Pinpoint the cell where the given text exists, returning its (X, Y) midpoint coordinate. 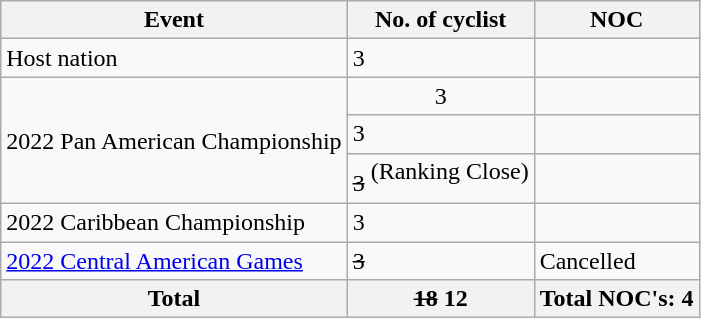
NOC (616, 20)
2022 Pan American Championship (174, 140)
Event (174, 20)
2022 Caribbean Championship (174, 223)
2022 Central American Games (174, 261)
18 12 (440, 299)
Total (174, 299)
Cancelled (616, 261)
Total NOC's: 4 (616, 299)
No. of cyclist (440, 20)
3 (Ranking Close) (440, 178)
Host nation (174, 58)
